Detect which cell encompasses the target text, then output its [x, y] center coordinate. 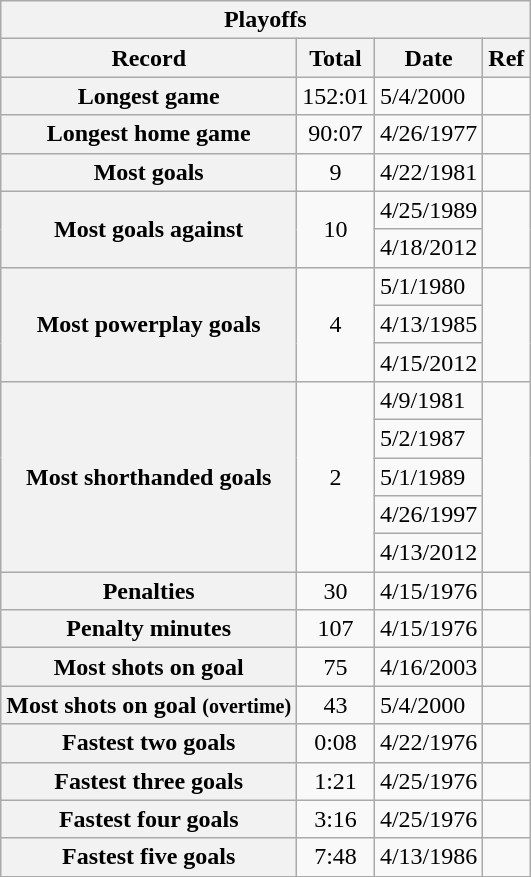
90:07 [336, 134]
Penalty minutes [149, 629]
Ref [506, 58]
4/13/2012 [428, 553]
10 [336, 229]
43 [336, 705]
Fastest four goals [149, 819]
152:01 [336, 96]
4/13/1985 [428, 324]
4/9/1981 [428, 400]
4/26/1997 [428, 515]
30 [336, 591]
2 [336, 476]
Most goals against [149, 229]
5/1/1989 [428, 477]
Fastest five goals [149, 857]
4/26/1977 [428, 134]
3:16 [336, 819]
9 [336, 172]
Most powerplay goals [149, 324]
1:21 [336, 781]
4/25/1989 [428, 210]
0:08 [336, 743]
4/18/2012 [428, 248]
4/22/1981 [428, 172]
Most shots on goal (overtime) [149, 705]
Longest game [149, 96]
Fastest three goals [149, 781]
4/13/1986 [428, 857]
Most shots on goal [149, 667]
75 [336, 667]
5/1/1980 [428, 286]
Most goals [149, 172]
5/2/1987 [428, 438]
Record [149, 58]
Longest home game [149, 134]
Total [336, 58]
4/15/2012 [428, 362]
107 [336, 629]
Fastest two goals [149, 743]
4/22/1976 [428, 743]
Penalties [149, 591]
4 [336, 324]
Playoffs [266, 20]
Most shorthanded goals [149, 476]
7:48 [336, 857]
4/16/2003 [428, 667]
Date [428, 58]
